Determine the [x, y] coordinate at the center of the cell enclosing the given text.  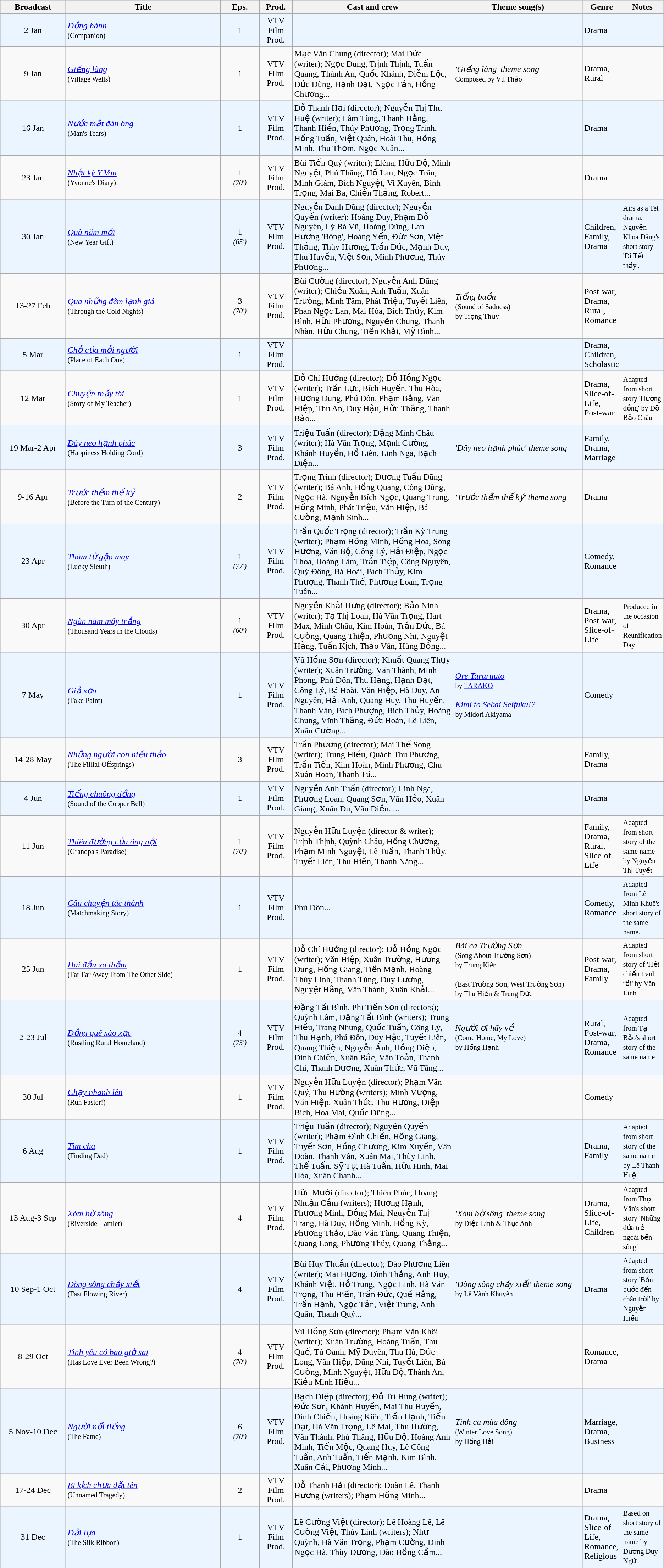
23 Jan [33, 177]
Tiếng buồn(Sound of Sadness)by Trọng Thủy [518, 306]
3(70′) [240, 306]
'Trước thềm thế kỷ' theme song [518, 497]
Drama, Slice-of-Life, Romance, Religious [602, 1537]
Qua những đêm lạnh giá (Through the Cold Nights) [143, 306]
Chạy nhanh lên (Run Faster!) [143, 1097]
Người nổi tiếng (The Fame) [143, 1432]
1(60′) [240, 626]
Nguyễn Hữu Luyện (director); Phạm Văn Quý, Thu Hường (writers); Minh Vượng, Văn Hiệp, Xuân Thức, Thu Hương, Diệp Bích, Hoa Mai, Quốc Dũng... [373, 1097]
Prod. [276, 7]
Drama, Children, Scholastic [602, 355]
Triệu Tuấn (director); Đặng Minh Châu (writer); Hà Văn Trọng, Mạnh Cường, Khánh Huyền, Hồ Liên, Linh Nga, Bạch Diện... [373, 447]
'Giếng làng' theme songComposed by Vũ Thảo [518, 74]
Giếng làng (Village Wells) [143, 74]
Adapted from short story 'Hương đồng' by Đỗ Bảo Châu [642, 398]
Romance, Drama [602, 1357]
Drama, Slice-of-Life, Children [602, 1218]
Notes [642, 7]
Adapted from short story 'Bốn bước đến chân trời' by Nguyễn Hiếu [642, 1289]
Phú Đôn... [373, 908]
Drama, Post-war, Slice-of-Life [602, 626]
Câu chuyện tác thành (Matchmaking Story) [143, 908]
2 Jan [33, 30]
8-29 Oct [33, 1357]
Adapted from short story of the same name by Nguyễn Thị Tuyết [642, 846]
Family, Drama, Rural, Slice-of-Life [602, 846]
Trước thềm thế kỷ (Before the Turn of the Century) [143, 497]
Marriage, Drama, Business [602, 1432]
Drama, Family [602, 1151]
Adapted from Tạ Bảo's short story of the same name [642, 1037]
Ore Taruruutoby TARAKOKimi to Sekai Seifuku!?by Midori Akiyama [518, 695]
5 Nov-10 Dec [33, 1432]
Eps. [240, 7]
13-27 Feb [33, 306]
Drama, Slice-of-Life, Post-war [602, 398]
10 Sep-1 Oct [33, 1289]
23 Apr [33, 561]
Adapted from Thọ Vân's short story 'Những đứa trẻ ngoài bến sông' [642, 1218]
Tiếng chuông đồng (Sound of the Copper Bell) [143, 798]
11 Jun [33, 846]
Dòng sông chảy xiết (Fast Flowing River) [143, 1289]
Quà năm mới (New Year Gift) [143, 237]
Adapted from short story of 'Hết chiến tranh rồi' by Văn Linh [642, 969]
14-28 May [33, 759]
4(70′) [240, 1357]
Xóm bờ sông (Riverside Hamlet) [143, 1218]
'Dây neo hạnh phúc' theme song [518, 447]
Đỗ Thanh Hải (director); Đoàn Lê, Thanh Hương (writers); Phạm Hồng Minh... [373, 1490]
Thám tử gặp may (Lucky Sleuth) [143, 561]
Chuyện thầy tôi (Story of My Teacher) [143, 398]
Title [143, 7]
30 Jan [33, 237]
2-23 Jul [33, 1037]
Family, Drama, Marriage [602, 447]
Chỗ của mỗi người (Place of Each One) [143, 355]
Broadcast [33, 7]
Bi kịch chưa đặt tên (Unnamed Tragedy) [143, 1490]
31 Dec [33, 1537]
18 Jun [33, 908]
Bài ca Trường Sơn(Song About Trường Sơn)by Trung Kiên(East Trường Sơn, West Trường Sơn)by Thu Hiền & Trung Đức [518, 969]
Tình yêu có bao giờ sai (Has Love Ever Been Wrong?) [143, 1357]
Dây neo hạnh phúc (Happiness Holding Cord) [143, 447]
Nước mắt đàn ông (Man's Tears) [143, 128]
4(75′) [240, 1037]
25 Jun [33, 969]
5 Mar [33, 355]
13 Aug-3 Sep [33, 1218]
Post-war, Drama, Rural, Romance [602, 306]
Post-war, Drama, Family [602, 969]
6(70′) [240, 1432]
Drama, Rural [602, 74]
Trần Phương (director); Mai Thế Song (writer); Trung Hiếu, Quách Thu Phương, Trần Tiến, Kim Hoàn, Minh Phương, Chu Xuân Hoan, Thanh Tú... [373, 759]
4 Jun [33, 798]
'Xóm bờ sông' theme songby Diệu Linh & Thục Anh [518, 1218]
Đồng hành (Companion) [143, 30]
16 Jan [33, 128]
Đồng quê xào xạc (Rustling Rural Homeland) [143, 1037]
'Dòng sông chảy xiết' theme songby Lê Vành Khuyên [518, 1289]
Người ơi hãy về(Come Home, My Love)by Hồng Hạnh [518, 1037]
Family, Drama [602, 759]
Giả sơn (Fake Paint) [143, 695]
Children, Family, Drama [602, 237]
7 May [33, 695]
Nhật ký Y Von (Yvonne's Diary) [143, 177]
9-16 Apr [33, 497]
Thiên đường của ông nội (Grandpa's Paradise) [143, 846]
1(65′) [240, 237]
19 Mar-2 Apr [33, 447]
Adapted from short story of the same name by Lê Thanh Huệ [642, 1151]
Những người con hiếu thảo (The Fillial Offsprings) [143, 759]
Cast and crew [373, 7]
Tình ca mùa đông(Winter Love Song)by Hồng Hải [518, 1432]
9 Jan [33, 74]
Adapted from Lê Minh Khuê's short story of the same name. [642, 908]
12 Mar [33, 398]
Genre [602, 7]
Theme song(s) [518, 7]
30 Apr [33, 626]
Airs as a Tet drama. Nguyễn Khoa Đăng's short story 'Đi Tết thầy'. [642, 237]
Dải lụa (The Silk Ribbon) [143, 1537]
Rural, Post-war, Drama, Romance [602, 1037]
17-24 Dec [33, 1490]
30 Jul [33, 1097]
Tìm cha (Finding Dad) [143, 1151]
Nguyễn Anh Tuấn (director); Linh Nga, Phương Loan, Quang Sơn, Văn Hẻo, Xuân Giang, Xuân Du, Văn Điền..... [373, 798]
Produced in the occasion of Reunification Day [642, 626]
1(77′) [240, 561]
Hai đầu xa thẳm (Far Far Away From The Other Side) [143, 969]
Ngàn năm mây trắng (Thousand Years in the Clouds) [143, 626]
6 Aug [33, 1151]
Based on short story of the same name by Dương Duy Ngữ [642, 1537]
